Return (x, y) of the center of cell containing provided text 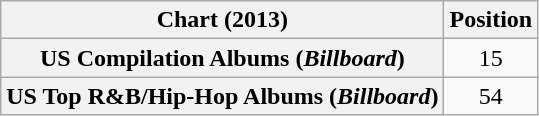
US Compilation Albums (Billboard) (222, 58)
US Top R&B/Hip-Hop Albums (Billboard) (222, 96)
15 (491, 58)
Chart (2013) (222, 20)
54 (491, 96)
Position (491, 20)
